Find where the given text appears and provide that cell's center as (x, y) coordinate. 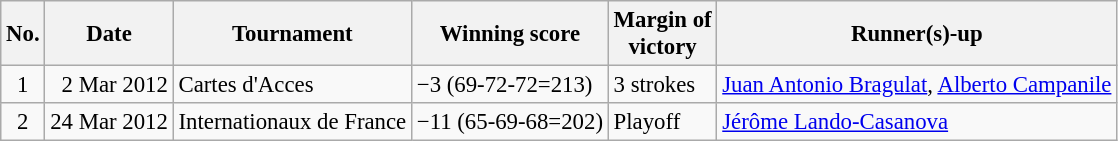
−3 (69-72-72=213) (510, 85)
Juan Antonio Bragulat, Alberto Campanile (917, 85)
Jérôme Lando-Casanova (917, 122)
Date (109, 34)
1 (23, 85)
3 strokes (662, 85)
2 Mar 2012 (109, 85)
Cartes d'Acces (292, 85)
Winning score (510, 34)
Playoff (662, 122)
Margin ofvictory (662, 34)
24 Mar 2012 (109, 122)
2 (23, 122)
Runner(s)-up (917, 34)
−11 (65-69-68=202) (510, 122)
Internationaux de France (292, 122)
No. (23, 34)
Tournament (292, 34)
